Extract the (x, y) coordinate from the center of the cell holding the provided text.  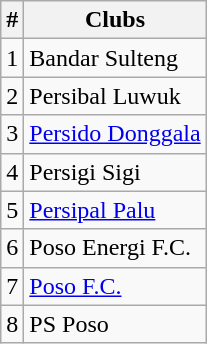
Persibal Luwuk (115, 96)
5 (12, 210)
3 (12, 134)
Persipal Palu (115, 210)
Poso F.C. (115, 286)
6 (12, 248)
1 (12, 58)
Bandar Sulteng (115, 58)
Poso Energi F.C. (115, 248)
Persigi Sigi (115, 172)
2 (12, 96)
# (12, 20)
Persido Donggala (115, 134)
4 (12, 172)
8 (12, 324)
Clubs (115, 20)
7 (12, 286)
PS Poso (115, 324)
